Return [x, y] of the center of cell containing provided text 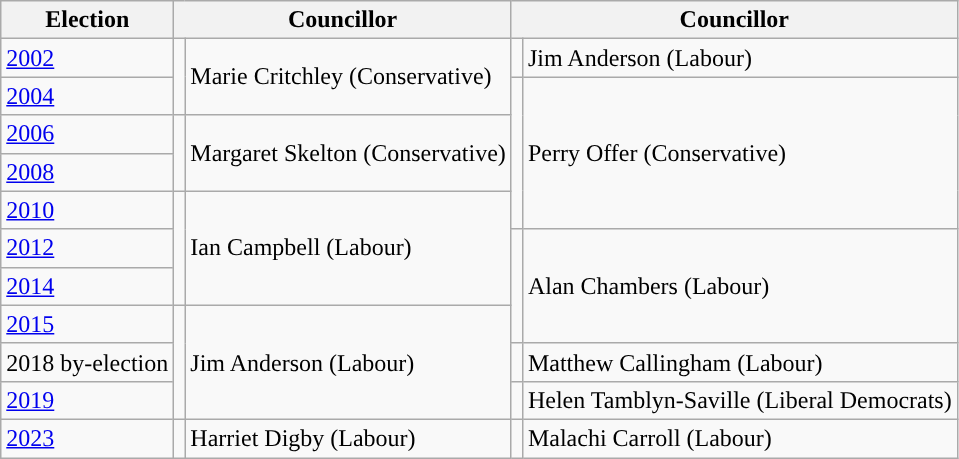
2010 [88, 210]
Marie Critchley (Conservative) [348, 77]
Helen Tamblyn-Saville (Liberal Democrats) [740, 400]
Matthew Callingham (Labour) [740, 362]
2006 [88, 134]
2023 [88, 438]
Malachi Carroll (Labour) [740, 438]
Harriet Digby (Labour) [348, 438]
2012 [88, 248]
2004 [88, 96]
Election [88, 20]
Margaret Skelton (Conservative) [348, 153]
Alan Chambers (Labour) [740, 286]
2018 by-election [88, 362]
2015 [88, 324]
2008 [88, 172]
2002 [88, 58]
Ian Campbell (Labour) [348, 248]
2019 [88, 400]
Perry Offer (Conservative) [740, 153]
2014 [88, 286]
